Return [X, Y] of the center of cell containing provided text 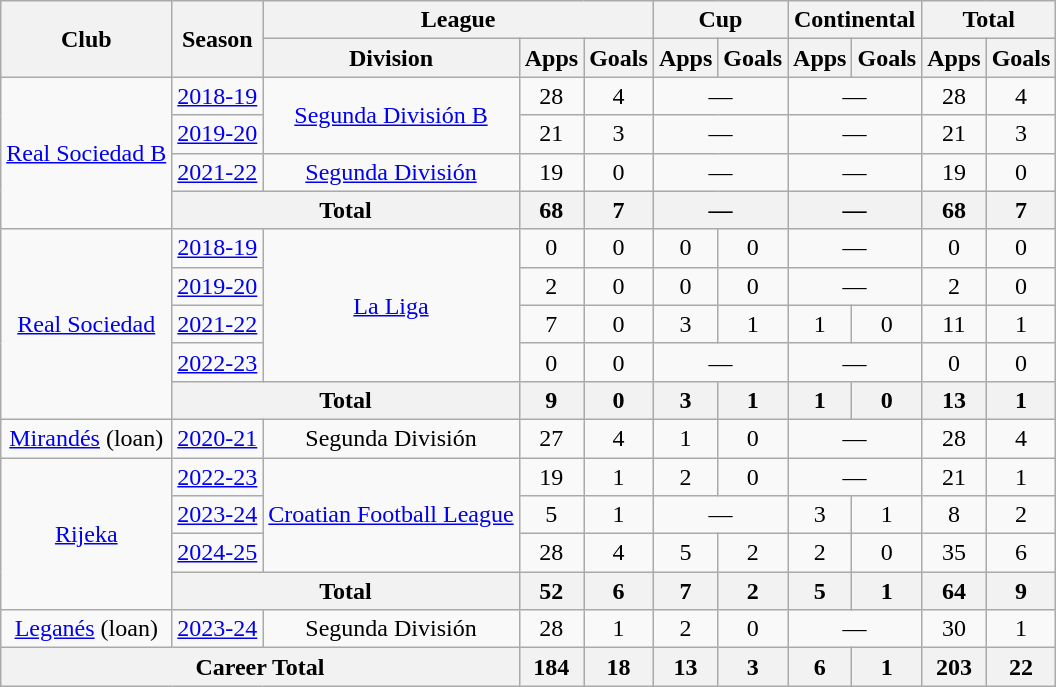
64 [954, 591]
52 [551, 591]
2024-25 [218, 553]
Cup [720, 20]
27 [551, 438]
18 [619, 667]
Real Sociedad B [86, 153]
Croatian Football League [391, 515]
Season [218, 39]
Club [86, 39]
203 [954, 667]
Real Sociedad [86, 324]
22 [1021, 667]
Segunda División B [391, 115]
184 [551, 667]
Leganés (loan) [86, 629]
La Liga [391, 305]
35 [954, 553]
8 [954, 515]
2020-21 [218, 438]
30 [954, 629]
League [458, 20]
11 [954, 324]
Mirandés (loan) [86, 438]
Career Total [260, 667]
Rijeka [86, 534]
Continental [855, 20]
Division [391, 58]
